Search for the cell housing the specified text and yield its (X, Y) center coordinate. 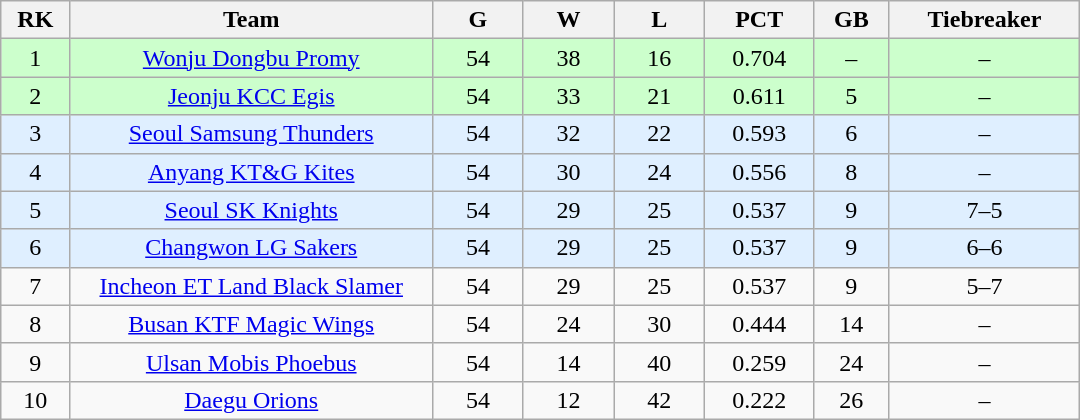
5–7 (984, 286)
12 (568, 400)
6–6 (984, 248)
40 (660, 362)
32 (568, 134)
PCT (760, 20)
G (478, 20)
Wonju Dongbu Promy (252, 58)
0.704 (760, 58)
0.556 (760, 172)
22 (660, 134)
7–5 (984, 210)
1 (36, 58)
W (568, 20)
7 (36, 286)
Ulsan Mobis Phoebus (252, 362)
Busan KTF Magic Wings (252, 324)
Tiebreaker (984, 20)
21 (660, 96)
L (660, 20)
Anyang KT&G Kites (252, 172)
0.259 (760, 362)
Seoul SK Knights (252, 210)
0.444 (760, 324)
38 (568, 58)
33 (568, 96)
0.593 (760, 134)
GB (852, 20)
Changwon LG Sakers (252, 248)
Jeonju KCC Egis (252, 96)
42 (660, 400)
0.611 (760, 96)
Incheon ET Land Black Slamer (252, 286)
26 (852, 400)
4 (36, 172)
10 (36, 400)
0.222 (760, 400)
RK (36, 20)
Daegu Orions (252, 400)
2 (36, 96)
Team (252, 20)
3 (36, 134)
16 (660, 58)
Seoul Samsung Thunders (252, 134)
